Determine the [x, y] coordinate at the center of the cell enclosing the given text.  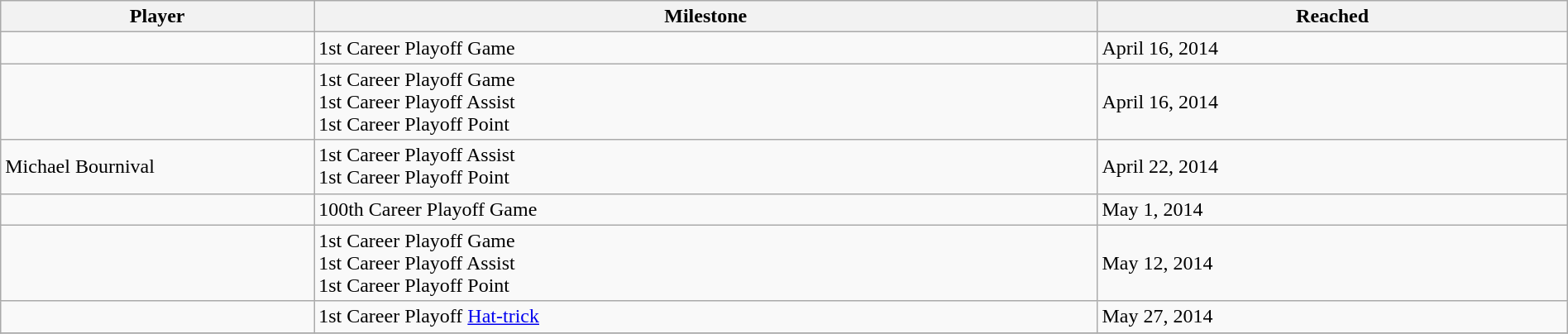
1st Career Playoff Game [706, 48]
100th Career Playoff Game [706, 209]
May 27, 2014 [1332, 317]
Milestone [706, 17]
Michael Bournival [157, 167]
Reached [1332, 17]
1st Career Playoff Assist1st Career Playoff Point [706, 167]
April 22, 2014 [1332, 167]
May 1, 2014 [1332, 209]
Player [157, 17]
1st Career Playoff Hat-trick [706, 317]
May 12, 2014 [1332, 263]
